Scan for the cell matching the given text and deliver its [X, Y] coordinate at center. 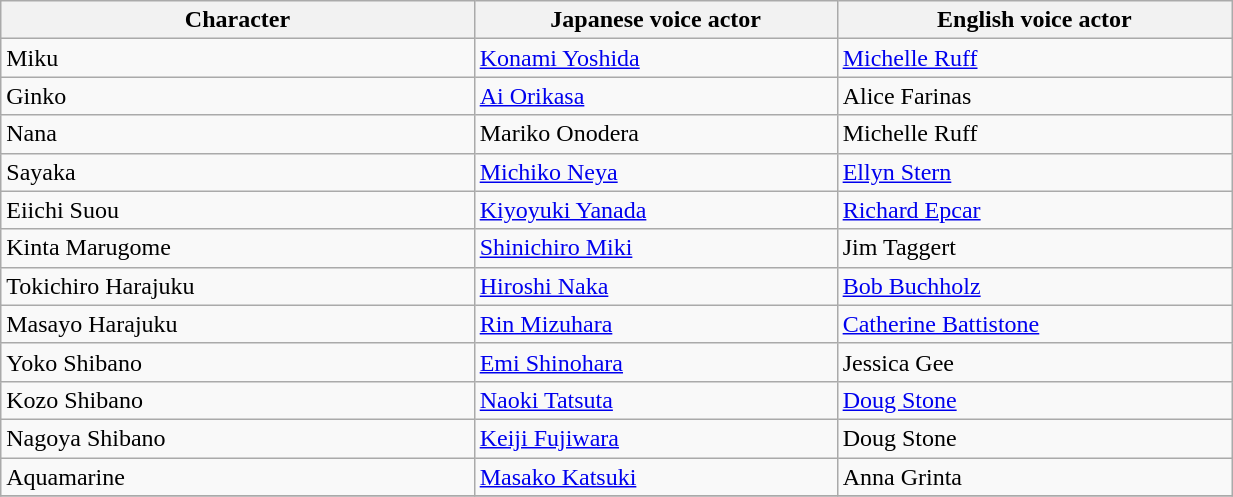
Mariko Onodera [656, 134]
Bob Buchholz [1034, 286]
Rin Mizuhara [656, 324]
Konami Yoshida [656, 58]
Aquamarine [238, 477]
Nana [238, 134]
Naoki Tatsuta [656, 400]
Michiko Neya [656, 172]
Sayaka [238, 172]
Hiroshi Naka [656, 286]
Masako Katsuki [656, 477]
Eiichi Suou [238, 210]
Anna Grinta [1034, 477]
English voice actor [1034, 20]
Richard Epcar [1034, 210]
Miku [238, 58]
Jessica Gee [1034, 362]
Japanese voice actor [656, 20]
Alice Farinas [1034, 96]
Ginko [238, 96]
Keiji Fujiwara [656, 438]
Yoko Shibano [238, 362]
Nagoya Shibano [238, 438]
Shinichiro Miki [656, 248]
Tokichiro Harajuku [238, 286]
Kiyoyuki Yanada [656, 210]
Masayo Harajuku [238, 324]
Ai Orikasa [656, 96]
Kozo Shibano [238, 400]
Emi Shinohara [656, 362]
Kinta Marugome [238, 248]
Character [238, 20]
Jim Taggert [1034, 248]
Ellyn Stern [1034, 172]
Catherine Battistone [1034, 324]
